Search for the cell housing the specified text and yield its (X, Y) center coordinate. 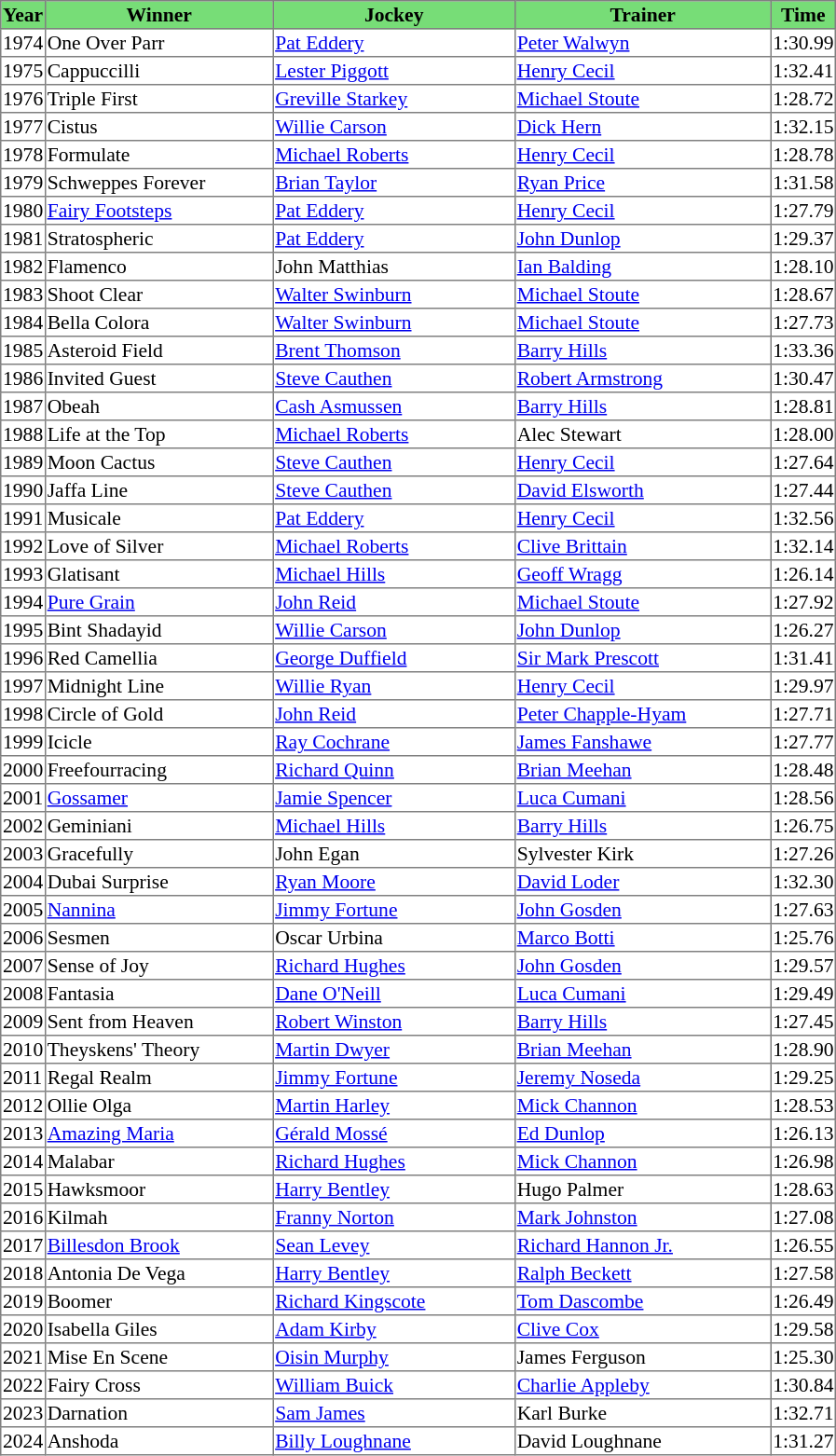
Glatisant (158, 574)
Ray Cochrane (394, 742)
1:27.77 (803, 742)
Obeah (158, 406)
Isabella Giles (158, 1329)
Freefourracing (158, 770)
Moon Cactus (158, 462)
Richard Hannon Jr. (642, 1245)
1996 (23, 658)
Hawksmoor (158, 1189)
1:29.25 (803, 1078)
Formulate (158, 155)
Sylvester Kirk (642, 854)
1989 (23, 462)
Dubai Surprise (158, 882)
Clive Brittain (642, 546)
Marco Botti (642, 938)
Antonia De Vega (158, 1273)
James Fanshawe (642, 742)
1977 (23, 127)
1:29.49 (803, 994)
Peter Chapple-Hyam (642, 714)
1:31.27 (803, 1441)
Cash Asmussen (394, 406)
1990 (23, 490)
Cappuccilli (158, 71)
1997 (23, 686)
Jeremy Noseda (642, 1078)
1:26.14 (803, 574)
Fairy Footsteps (158, 211)
2010 (23, 1050)
1978 (23, 155)
Triple First (158, 99)
2003 (23, 854)
1:28.00 (803, 434)
1:32.30 (803, 882)
Ryan Moore (394, 882)
1986 (23, 378)
Greville Starkey (394, 99)
Robert Winston (394, 1022)
1:26.13 (803, 1133)
Jockey (394, 15)
Gérald Mossé (394, 1133)
1:33.36 (803, 350)
Year (23, 15)
1:27.64 (803, 462)
2024 (23, 1441)
2021 (23, 1357)
1:27.44 (803, 490)
Geminiani (158, 826)
One Over Parr (158, 43)
Bella Colora (158, 323)
Boomer (158, 1301)
Hugo Palmer (642, 1189)
Oscar Urbina (394, 938)
Midnight Line (158, 686)
George Duffield (394, 658)
Malabar (158, 1161)
2008 (23, 994)
2013 (23, 1133)
1988 (23, 434)
1:26.49 (803, 1301)
Musicale (158, 518)
2016 (23, 1217)
Martin Dwyer (394, 1050)
1:28.53 (803, 1106)
Winner (158, 15)
1991 (23, 518)
1:27.08 (803, 1217)
John Matthias (394, 267)
Invited Guest (158, 378)
1:28.48 (803, 770)
1:27.79 (803, 211)
Theyskens' Theory (158, 1050)
Sent from Heaven (158, 1022)
Lester Piggott (394, 71)
2006 (23, 938)
1:28.67 (803, 295)
Mise En Scene (158, 1357)
1:25.30 (803, 1357)
1974 (23, 43)
Regal Realm (158, 1078)
1:26.27 (803, 630)
1:25.76 (803, 938)
1:29.97 (803, 686)
Schweppes Forever (158, 183)
Sense of Joy (158, 966)
James Ferguson (642, 1357)
1:27.58 (803, 1273)
1:32.56 (803, 518)
William Buick (394, 1385)
Bint Shadayid (158, 630)
2019 (23, 1301)
1:27.73 (803, 323)
Gossamer (158, 798)
David Loder (642, 882)
1:29.58 (803, 1329)
Trainer (642, 15)
Flamenco (158, 267)
2002 (23, 826)
1:30.47 (803, 378)
2005 (23, 910)
Peter Walwyn (642, 43)
1:28.72 (803, 99)
2022 (23, 1385)
1984 (23, 323)
Oisin Murphy (394, 1357)
1:32.71 (803, 1413)
Ryan Price (642, 183)
Fairy Cross (158, 1385)
Sean Levey (394, 1245)
1:32.14 (803, 546)
Life at the Top (158, 434)
1:28.81 (803, 406)
Sir Mark Prescott (642, 658)
1:28.56 (803, 798)
Brent Thomson (394, 350)
Jaffa Line (158, 490)
1982 (23, 267)
1:26.55 (803, 1245)
1980 (23, 211)
Nannina (158, 910)
2023 (23, 1413)
1:26.98 (803, 1161)
Asteroid Field (158, 350)
1981 (23, 239)
1998 (23, 714)
Brian Taylor (394, 183)
Ralph Beckett (642, 1273)
Fantasia (158, 994)
1992 (23, 546)
Tom Dascombe (642, 1301)
David Elsworth (642, 490)
1:30.84 (803, 1385)
2009 (23, 1022)
Mark Johnston (642, 1217)
1:28.10 (803, 267)
1:30.99 (803, 43)
Clive Cox (642, 1329)
Karl Burke (642, 1413)
1975 (23, 71)
1:28.63 (803, 1189)
2017 (23, 1245)
1999 (23, 742)
1:27.26 (803, 854)
1995 (23, 630)
2000 (23, 770)
1983 (23, 295)
1:32.15 (803, 127)
2011 (23, 1078)
2012 (23, 1106)
1:28.90 (803, 1050)
Alec Stewart (642, 434)
1:31.41 (803, 658)
Ian Balding (642, 267)
1:27.63 (803, 910)
Willie Ryan (394, 686)
Jamie Spencer (394, 798)
1:27.92 (803, 602)
Geoff Wragg (642, 574)
Icicle (158, 742)
1993 (23, 574)
1:32.41 (803, 71)
Kilmah (158, 1217)
Martin Harley (394, 1106)
1987 (23, 406)
Ollie Olga (158, 1106)
Charlie Appleby (642, 1385)
Franny Norton (394, 1217)
Ed Dunlop (642, 1133)
Gracefully (158, 854)
1:29.57 (803, 966)
Dane O'Neill (394, 994)
Billy Loughnane (394, 1441)
2004 (23, 882)
2020 (23, 1329)
2007 (23, 966)
Shoot Clear (158, 295)
David Loughnane (642, 1441)
Darnation (158, 1413)
1:28.78 (803, 155)
Love of Silver (158, 546)
1979 (23, 183)
1:27.45 (803, 1022)
2014 (23, 1161)
Dick Hern (642, 127)
1:27.71 (803, 714)
1976 (23, 99)
Richard Kingscote (394, 1301)
Robert Armstrong (642, 378)
Sesmen (158, 938)
1:31.58 (803, 183)
2018 (23, 1273)
2015 (23, 1189)
2001 (23, 798)
1:29.37 (803, 239)
Stratospheric (158, 239)
1:26.75 (803, 826)
John Egan (394, 854)
Cistus (158, 127)
Amazing Maria (158, 1133)
Red Camellia (158, 658)
Circle of Gold (158, 714)
Anshoda (158, 1441)
1994 (23, 602)
Sam James (394, 1413)
1985 (23, 350)
Adam Kirby (394, 1329)
Pure Grain (158, 602)
Richard Quinn (394, 770)
Time (803, 15)
Billesdon Brook (158, 1245)
